Detect which cell encompasses the target text, then output its (X, Y) center coordinate. 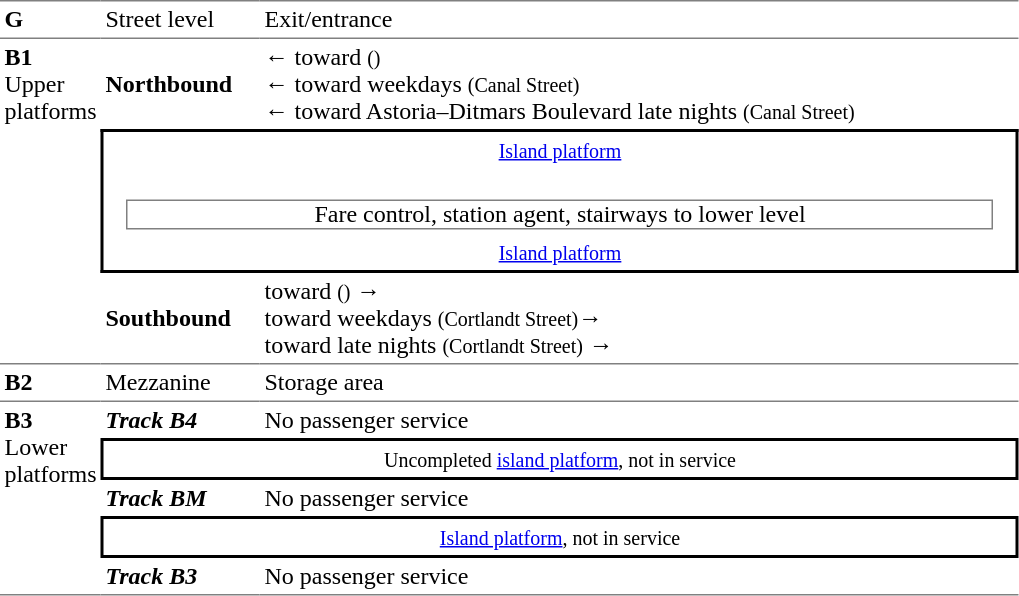
G (50, 19)
Storage area (640, 383)
Street level (180, 19)
Southbound (180, 319)
B3Lower platforms (50, 499)
Uncompleted island platform, not in service (560, 459)
Mezzanine (180, 383)
Exit/entrance (640, 19)
B1Upper platforms (50, 202)
Northbound (180, 84)
Track B4 (180, 420)
toward () → toward weekdays (Cortlandt Street)→ toward late nights (Cortlandt Street) → (640, 319)
B2 (50, 383)
Track BM (180, 498)
← toward ()← toward weekdays (Canal Street)← toward Astoria–Ditmars Boulevard late nights (Canal Street) (640, 84)
Track B3 (180, 577)
Island platform, not in service (560, 537)
